Output the (X, Y) coordinate of the center of the cell containing the given text.  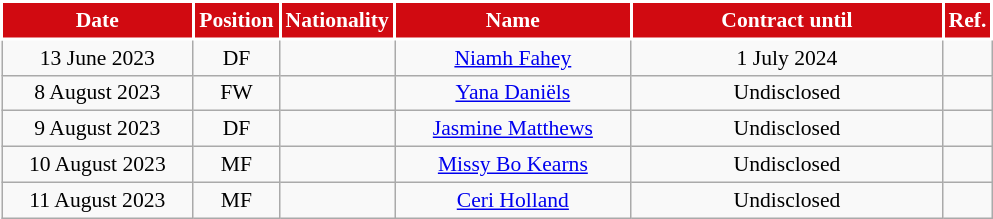
FW (236, 93)
Name (514, 20)
Ceri Holland (514, 200)
Niamh Fahey (514, 57)
Yana Daniëls (514, 93)
Position (236, 20)
8 August 2023 (98, 93)
9 August 2023 (98, 129)
Missy Bo Kearns (514, 165)
Jasmine Matthews (514, 129)
Nationality (338, 20)
Ref. (968, 20)
Date (98, 20)
1 July 2024 (787, 57)
Contract until (787, 20)
11 August 2023 (98, 200)
13 June 2023 (98, 57)
10 August 2023 (98, 165)
